Scan for the cell matching the given text and deliver its (X, Y) coordinate at center. 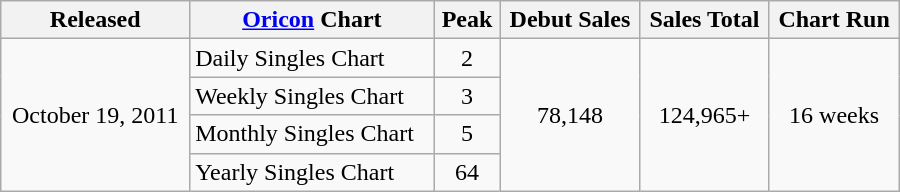
Weekly Singles Chart (312, 96)
16 weeks (834, 115)
Sales Total (704, 20)
Yearly Singles Chart (312, 172)
Daily Singles Chart (312, 58)
2 (467, 58)
3 (467, 96)
Monthly Singles Chart (312, 134)
Debut Sales (570, 20)
Released (96, 20)
Peak (467, 20)
124,965+ (704, 115)
5 (467, 134)
Chart Run (834, 20)
October 19, 2011 (96, 115)
64 (467, 172)
78,148 (570, 115)
Oricon Chart (312, 20)
